Identify which cell holds the provided text, then report its [X, Y] central coordinate. 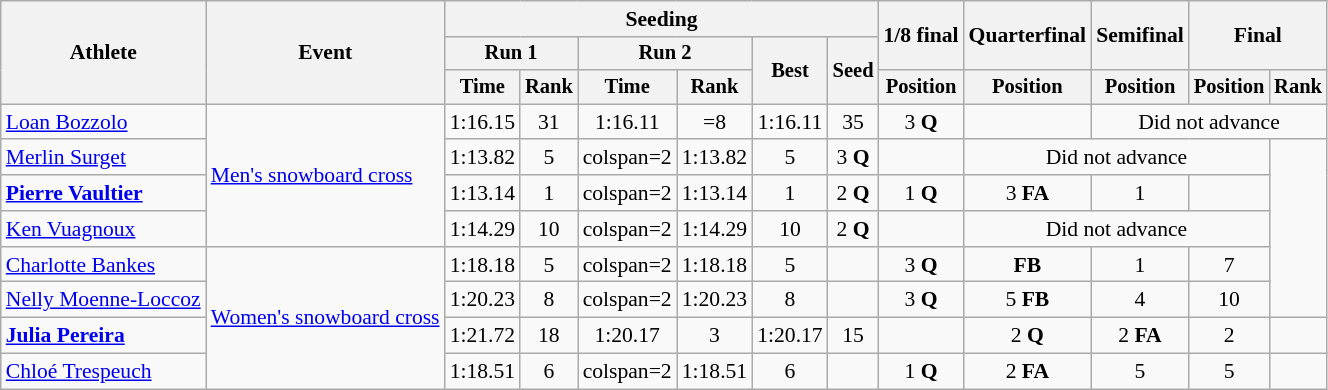
1:21.72 [482, 336]
2 [1229, 336]
Run 2 [666, 54]
Pierre Vaultier [104, 193]
18 [549, 336]
1/8 final [920, 36]
Event [326, 52]
Merlin Surget [104, 158]
31 [549, 122]
7 [1229, 265]
Semifinal [1140, 36]
3 [714, 336]
FB [1028, 265]
Athlete [104, 52]
3 FA [1028, 193]
Loan Bozzolo [104, 122]
Nelly Moenne-Loccoz [104, 300]
Quarterfinal [1028, 36]
Seed [854, 70]
35 [854, 122]
1:16.15 [482, 122]
Seeding [662, 19]
Run 1 [512, 54]
4 [1140, 300]
Men's snowboard cross [326, 175]
Women's snowboard cross [326, 318]
Best [790, 70]
15 [854, 336]
Chloé Trespeuch [104, 372]
Julia Pereira [104, 336]
Charlotte Bankes [104, 265]
=8 [714, 122]
Ken Vuagnoux [104, 229]
Final [1258, 36]
5 FB [1028, 300]
